Detect which cell encompasses the target text, then output its [X, Y] center coordinate. 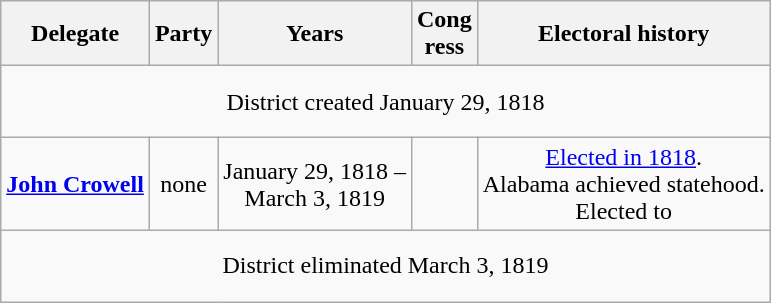
Elected in 1818.Alabama achieved statehood.Elected to [624, 184]
Years [315, 34]
District eliminated March 3, 1819 [386, 266]
Delegate [76, 34]
January 29, 1818 –March 3, 1819 [315, 184]
Congress [444, 34]
John Crowell [76, 184]
Electoral history [624, 34]
none [183, 184]
District created January 29, 1818 [386, 102]
Party [183, 34]
